Return (X, Y) of the center of cell containing provided text 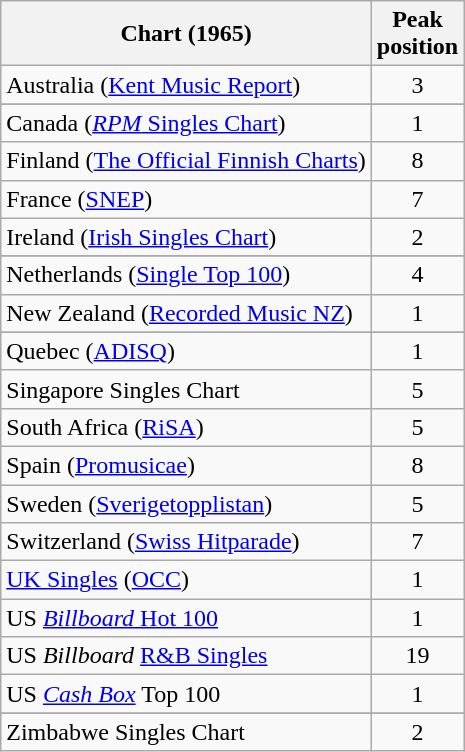
Australia (Kent Music Report) (186, 85)
South Africa (RiSA) (186, 427)
New Zealand (Recorded Music NZ) (186, 313)
Netherlands (Single Top 100) (186, 275)
US Billboard Hot 100 (186, 618)
Switzerland (Swiss Hitparade) (186, 542)
Sweden (Sverigetopplistan) (186, 503)
Ireland (Irish Singles Chart) (186, 237)
US Billboard R&B Singles (186, 656)
France (SNEP) (186, 199)
Quebec (ADISQ) (186, 351)
Chart (1965) (186, 34)
Spain (Promusicae) (186, 465)
Singapore Singles Chart (186, 389)
UK Singles (OCC) (186, 580)
Canada (RPM Singles Chart) (186, 123)
Finland (The Official Finnish Charts) (186, 161)
US Cash Box Top 100 (186, 694)
Peakposition (417, 34)
19 (417, 656)
4 (417, 275)
Zimbabwe Singles Chart (186, 732)
3 (417, 85)
